Find where the given text appears and provide that cell's center as (X, Y) coordinate. 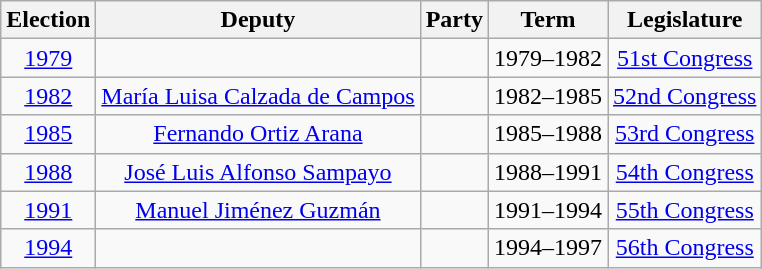
54th Congress (685, 172)
Election (48, 20)
1985–1988 (548, 134)
1988 (48, 172)
Manuel Jiménez Guzmán (258, 210)
Term (548, 20)
55th Congress (685, 210)
José Luis Alfonso Sampayo (258, 172)
56th Congress (685, 248)
53rd Congress (685, 134)
Fernando Ortiz Arana (258, 134)
51st Congress (685, 58)
Legislature (685, 20)
1982 (48, 96)
1988–1991 (548, 172)
1982–1985 (548, 96)
1979 (48, 58)
Party (454, 20)
Deputy (258, 20)
1991–1994 (548, 210)
1979–1982 (548, 58)
1994 (48, 248)
1991 (48, 210)
52nd Congress (685, 96)
1994–1997 (548, 248)
1985 (48, 134)
María Luisa Calzada de Campos (258, 96)
